Determine the (X, Y) coordinate at the center of the cell enclosing the given text.  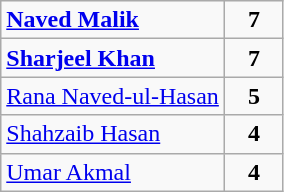
Rana Naved-ul-Hasan (113, 96)
Shahzaib Hasan (113, 134)
Naved Malik (113, 20)
Sharjeel Khan (113, 58)
5 (254, 96)
Umar Akmal (113, 172)
